Extract the (x, y) coordinate from the center of the cell holding the provided text.  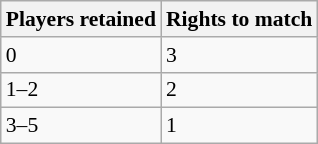
0 (81, 54)
3–5 (81, 126)
Rights to match (239, 19)
1–2 (81, 90)
1 (239, 126)
3 (239, 54)
2 (239, 90)
Players retained (81, 19)
